Scan for the cell matching the given text and deliver its [X, Y] coordinate at center. 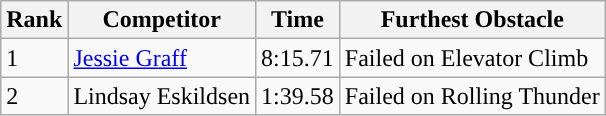
Lindsay Eskildsen [162, 96]
1 [34, 58]
Jessie Graff [162, 58]
Competitor [162, 20]
Rank [34, 20]
Failed on Elevator Climb [472, 58]
Failed on Rolling Thunder [472, 96]
1:39.58 [298, 96]
Furthest Obstacle [472, 20]
2 [34, 96]
Time [298, 20]
8:15.71 [298, 58]
